Capture the cell that displays the provided text and extract its [x, y] central coordinate. 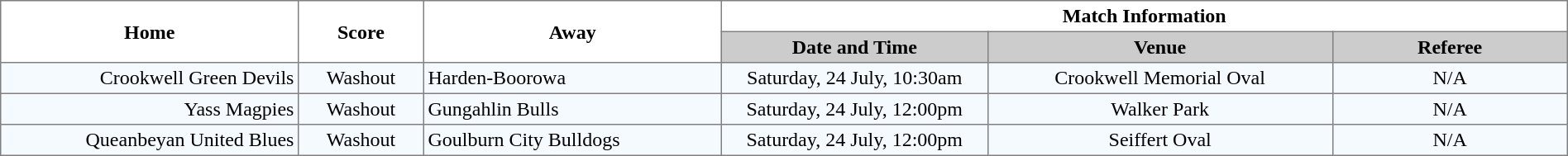
Gungahlin Bulls [572, 109]
Match Information [1145, 17]
Score [361, 31]
Harden-Boorowa [572, 78]
Crookwell Green Devils [150, 78]
Away [572, 31]
Date and Time [854, 47]
Crookwell Memorial Oval [1159, 78]
Yass Magpies [150, 109]
Walker Park [1159, 109]
Venue [1159, 47]
Seiffert Oval [1159, 140]
Referee [1450, 47]
Saturday, 24 July, 10:30am [854, 78]
Home [150, 31]
Queanbeyan United Blues [150, 140]
Goulburn City Bulldogs [572, 140]
